Detect which cell encompasses the target text, then output its [x, y] center coordinate. 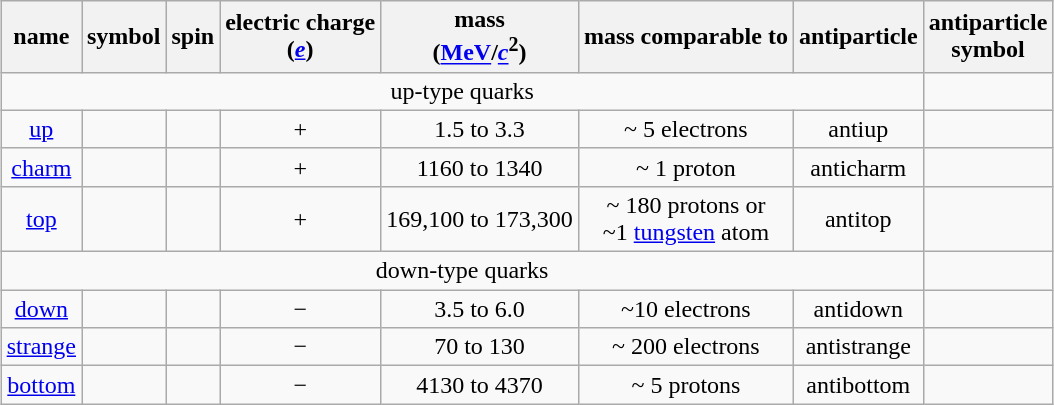
3.5 to 6.0 [480, 309]
antiparticlesymbol [988, 37]
~ 200 electrons [686, 347]
~ 5 electrons [686, 129]
top [41, 218]
antibottom [858, 385]
bottom [41, 385]
name [41, 37]
~10 electrons [686, 309]
spin [193, 37]
~ 180 protons or~1 tungsten atom [686, 218]
charm [41, 167]
4130 to 4370 [480, 385]
down-type quarks [462, 271]
mass comparable to [686, 37]
up-type quarks [462, 91]
1.5 to 3.3 [480, 129]
down [41, 309]
antidown [858, 309]
symbol [124, 37]
antitop [858, 218]
70 to 130 [480, 347]
anticharm [858, 167]
~ 1 proton [686, 167]
antiparticle [858, 37]
~ 5 protons [686, 385]
strange [41, 347]
169,100 to 173,300 [480, 218]
antistrange [858, 347]
antiup [858, 129]
electric charge(e) [300, 37]
mass(MeV/c2) [480, 37]
1160 to 1340 [480, 167]
up [41, 129]
